Determine the (x, y) coordinate at the center of the cell enclosing the given text.  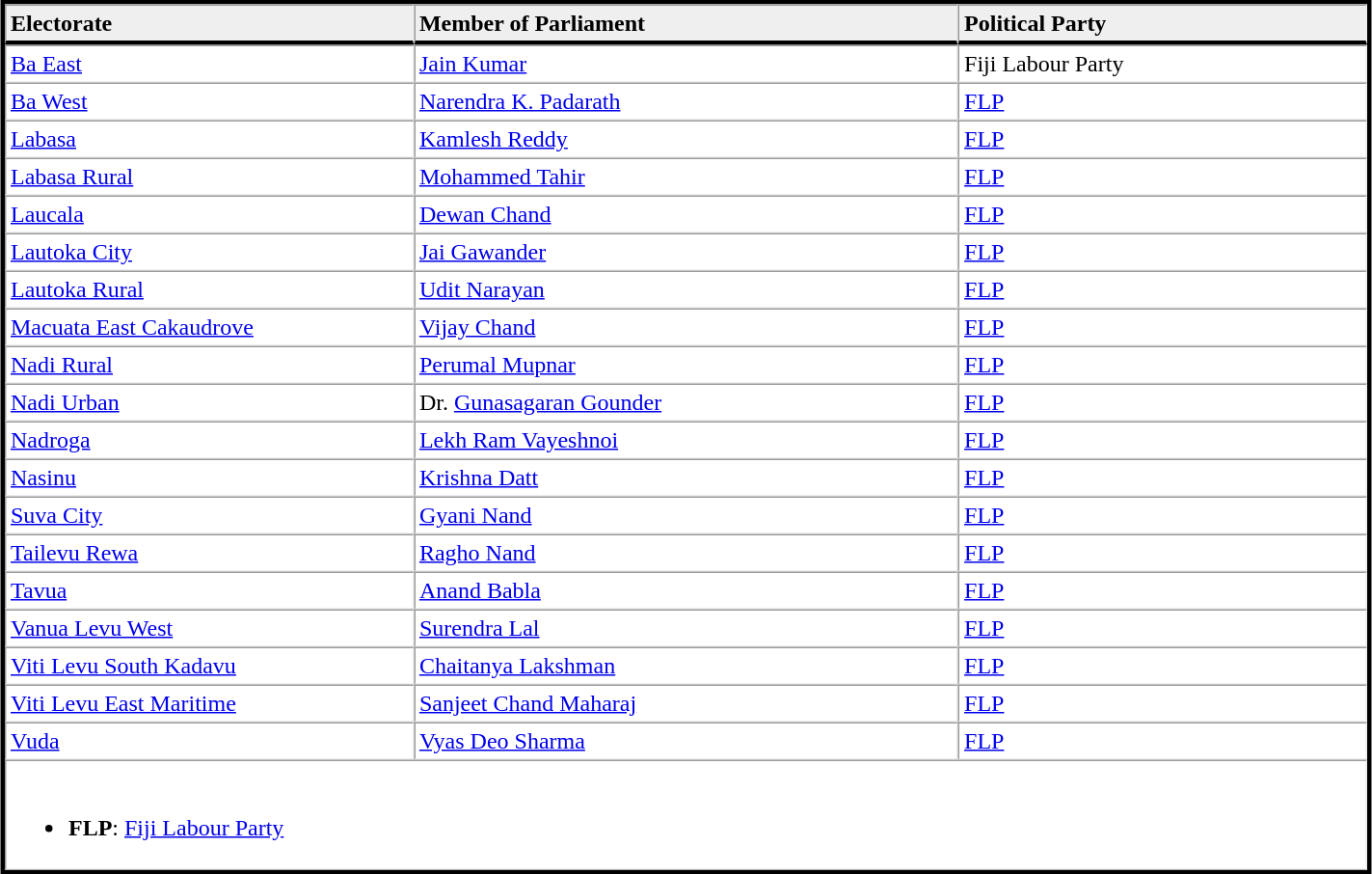
Viti Levu East Maritime (209, 704)
Kamlesh Reddy (686, 139)
Vanua Levu West (209, 629)
Tavua (209, 590)
Vyas Deo Sharma (686, 741)
Gyani Nand (686, 515)
Chaitanya Lakshman (686, 666)
Krishna Datt (686, 478)
Perumal Mupnar (686, 365)
Ba West (209, 102)
Lautoka City (209, 253)
Lekh Ram Vayeshnoi (686, 440)
Nasinu (209, 478)
Nadroga (209, 440)
Udit Narayan (686, 289)
Macuata East Cakaudrove (209, 328)
Jai Gawander (686, 253)
Vuda (209, 741)
Member of Parliament (686, 24)
Tailevu Rewa (209, 554)
Labasa Rural (209, 178)
Jain Kumar (686, 64)
Labasa (209, 139)
Nadi Rural (209, 365)
Electorate (209, 24)
Mohammed Tahir (686, 178)
Laucala (209, 214)
Political Party (1163, 24)
Fiji Labour Party (1163, 64)
FLP: Fiji Labour Party (686, 815)
Nadi Urban (209, 403)
Lautoka Rural (209, 289)
Dr. Gunasagaran Gounder (686, 403)
Surendra Lal (686, 629)
Viti Levu South Kadavu (209, 666)
Ba East (209, 64)
Sanjeet Chand Maharaj (686, 704)
Anand Babla (686, 590)
Narendra K. Padarath (686, 102)
Dewan Chand (686, 214)
Suva City (209, 515)
Ragho Nand (686, 554)
Vijay Chand (686, 328)
